Scan for the cell matching the given text and deliver its [x, y] coordinate at center. 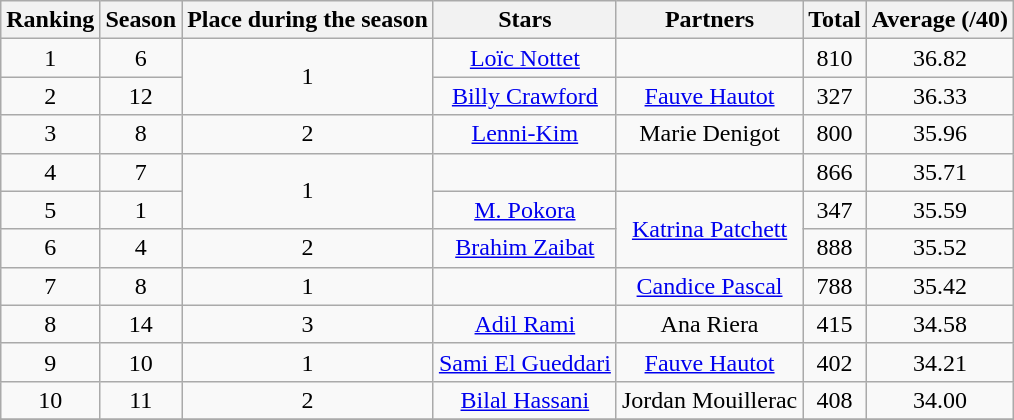
347 [835, 210]
Place during the season [308, 20]
35.42 [940, 286]
34.21 [940, 362]
5 [50, 210]
14 [141, 324]
M. Pokora [524, 210]
810 [835, 58]
Billy Crawford [524, 96]
Average (/40) [940, 20]
Loïc Nottet [524, 58]
36.33 [940, 96]
327 [835, 96]
Bilal Hassani [524, 400]
408 [835, 400]
9 [50, 362]
Sami El Gueddari [524, 362]
Katrina Patchett [709, 229]
Marie Denigot [709, 134]
402 [835, 362]
Brahim Zaibat [524, 248]
Jordan Mouillerac [709, 400]
800 [835, 134]
35.59 [940, 210]
866 [835, 172]
Stars [524, 20]
12 [141, 96]
Total [835, 20]
Adil Rami [524, 324]
Partners [709, 20]
35.71 [940, 172]
36.82 [940, 58]
415 [835, 324]
Season [141, 20]
Ranking [50, 20]
35.96 [940, 134]
35.52 [940, 248]
888 [835, 248]
788 [835, 286]
34.58 [940, 324]
34.00 [940, 400]
Candice Pascal [709, 286]
Ana Riera [709, 324]
11 [141, 400]
Lenni-Kim [524, 134]
